Extract the [x, y] coordinate from the center of the cell holding the provided text.  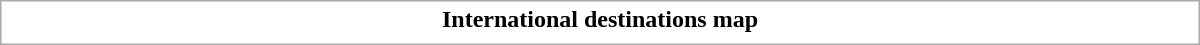
International destinations map [600, 19]
